Determine the (x, y) coordinate at the center of the cell enclosing the given text.  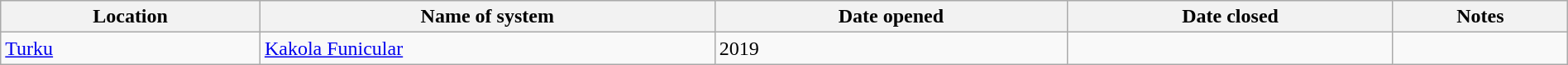
Date opened (892, 17)
Name of system (487, 17)
Kakola Funicular (487, 48)
Location (131, 17)
Turku (131, 48)
2019 (892, 48)
Date closed (1231, 17)
Notes (1480, 17)
